For the text-containing cell, return its midpoint in (x, y) coordinate format. 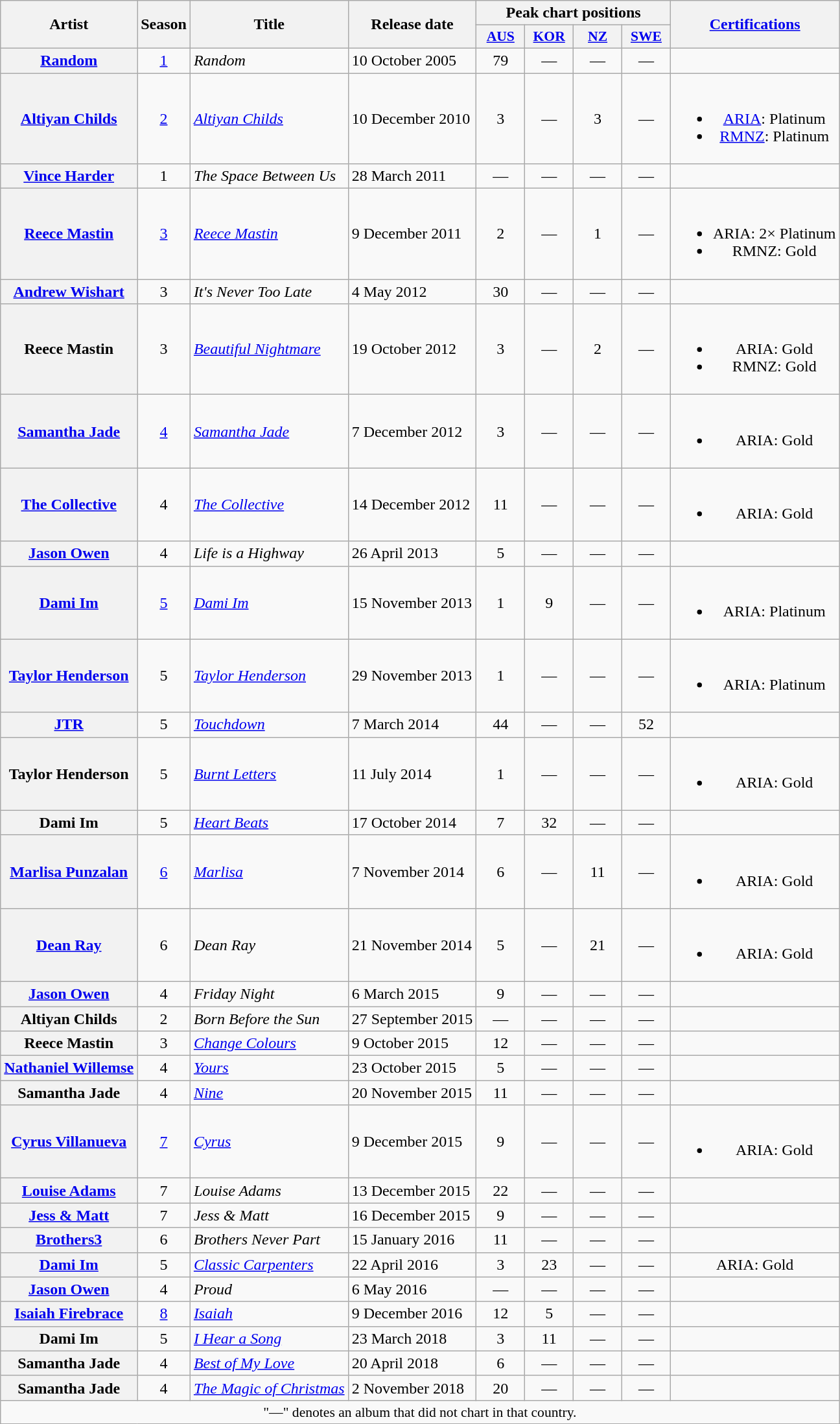
Change Colours (269, 1044)
Brothers Never Part (269, 1240)
KOR (550, 37)
21 November 2014 (412, 945)
The Space Between Us (269, 176)
Cyrus (269, 1142)
21 (598, 945)
Certifications (754, 25)
28 March 2011 (412, 176)
9 October 2015 (412, 1044)
Isaiah (269, 1314)
Season (164, 25)
22 (500, 1191)
17 October 2014 (412, 823)
10 December 2010 (412, 118)
13 December 2015 (412, 1191)
SWE (647, 37)
Peak chart positions (574, 13)
22 April 2016 (412, 1265)
7 March 2014 (412, 725)
15 January 2016 (412, 1240)
Proud (269, 1289)
Isaiah Firebrace (69, 1314)
9 December 2016 (412, 1314)
Release date (412, 25)
Best of My Love (269, 1363)
Nine (269, 1093)
Title (269, 25)
26 April 2013 (412, 554)
"—" denotes an album that did not chart in that country. (420, 1412)
8 (164, 1314)
6 March 2015 (412, 994)
Yours (269, 1068)
Heart Beats (269, 823)
Artist (69, 25)
ARIA: GoldRMNZ: Gold (754, 349)
23 October 2015 (412, 1068)
20 April 2018 (412, 1363)
15 November 2013 (412, 603)
52 (647, 725)
4 May 2012 (412, 292)
It's Never Too Late (269, 292)
32 (550, 823)
Beautiful Nightmare (269, 349)
30 (500, 292)
Cyrus Villanueva (69, 1142)
7 December 2012 (412, 432)
JTR (69, 725)
29 November 2013 (412, 675)
79 (500, 60)
Life is a Highway (269, 554)
NZ (598, 37)
Marlisa Punzalan (69, 871)
I Hear a Song (269, 1338)
19 October 2012 (412, 349)
14 December 2012 (412, 504)
Burnt Letters (269, 774)
10 October 2005 (412, 60)
44 (500, 725)
6 May 2016 (412, 1289)
7 November 2014 (412, 871)
20 November 2015 (412, 1093)
Brothers3 (69, 1240)
The Magic of Christmas (269, 1388)
27 September 2015 (412, 1018)
11 July 2014 (412, 774)
Vince Harder (69, 176)
23 (550, 1265)
9 December 2015 (412, 1142)
ARIA: PlatinumRMNZ: Platinum (754, 118)
AUS (500, 37)
Classic Carpenters (269, 1265)
9 December 2011 (412, 234)
ARIA: 2× PlatinumRMNZ: Gold (754, 234)
Friday Night (269, 994)
Born Before the Sun (269, 1018)
Andrew Wishart (69, 292)
Marlisa (269, 871)
2 November 2018 (412, 1388)
23 March 2018 (412, 1338)
Nathaniel Willemse (69, 1068)
20 (500, 1388)
16 December 2015 (412, 1215)
Touchdown (269, 725)
